For the text-containing cell, return its midpoint in (x, y) coordinate format. 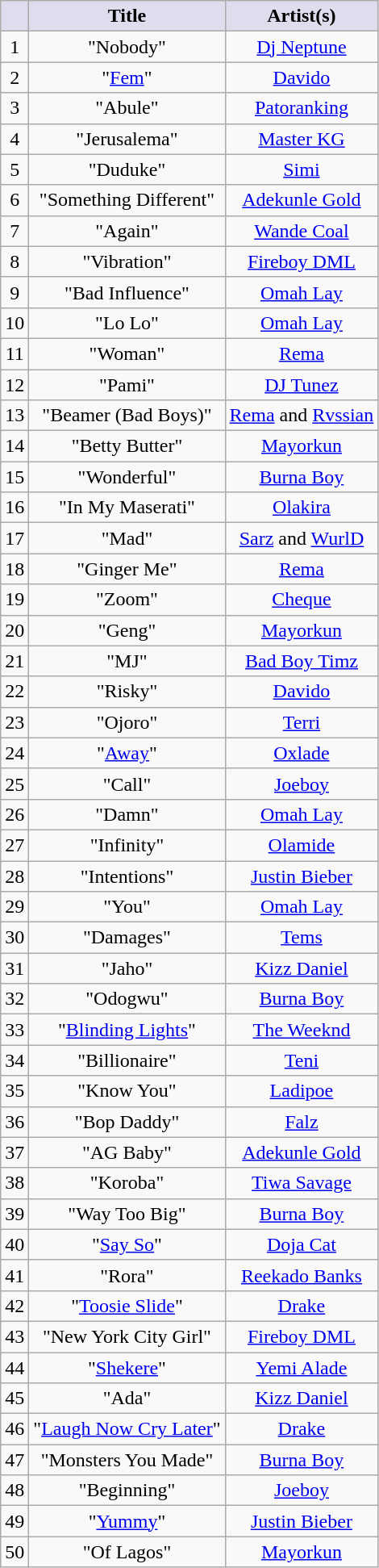
"Abule" (127, 108)
24 (15, 753)
"Wonderful" (127, 477)
Doja Cat (302, 1244)
"Billionaire" (127, 1060)
19 (15, 600)
"Fem" (127, 77)
10 (15, 323)
45 (15, 1399)
6 (15, 200)
"New York City Girl" (127, 1336)
Simi (302, 169)
5 (15, 169)
14 (15, 446)
"Betty Butter" (127, 446)
Terri (302, 722)
18 (15, 569)
"Odogwu" (127, 999)
Tiwa Savage (302, 1183)
"Pami" (127, 385)
"AG Baby" (127, 1152)
2 (15, 77)
Olakira (302, 508)
32 (15, 999)
"Jaho" (127, 968)
1 (15, 47)
Tems (302, 938)
"Geng" (127, 630)
35 (15, 1091)
7 (15, 231)
"Nobody" (127, 47)
"Ginger Me" (127, 569)
"Yummy" (127, 1521)
15 (15, 477)
12 (15, 385)
DJ Tunez (302, 385)
"Damages" (127, 938)
44 (15, 1368)
46 (15, 1429)
40 (15, 1244)
43 (15, 1336)
50 (15, 1552)
"Away" (127, 753)
The Weeknd (302, 1030)
"Jerusalema" (127, 139)
4 (15, 139)
"Of Lagos" (127, 1552)
"Ojoro" (127, 722)
27 (15, 845)
22 (15, 692)
29 (15, 907)
Sarz and WurlD (302, 538)
16 (15, 508)
Ladipoe (302, 1091)
"Lo Lo" (127, 323)
"Risky" (127, 692)
"Know You" (127, 1091)
"Bop Daddy" (127, 1122)
Reekado Banks (302, 1275)
Patoranking (302, 108)
23 (15, 722)
"Monsters You Made" (127, 1460)
33 (15, 1030)
3 (15, 108)
48 (15, 1491)
"Call" (127, 784)
"Vibration" (127, 261)
17 (15, 538)
39 (15, 1214)
Yemi Alade (302, 1368)
Olamide (302, 845)
"Again" (127, 231)
34 (15, 1060)
"In My Maserati" (127, 508)
31 (15, 968)
28 (15, 876)
"Blinding Lights" (127, 1030)
Title (127, 16)
47 (15, 1460)
"Mad" (127, 538)
"Koroba" (127, 1183)
Cheque (302, 600)
"Woman" (127, 353)
Dj Neptune (302, 47)
"Ada" (127, 1399)
"Something Different" (127, 200)
42 (15, 1306)
"Say So" (127, 1244)
"Zoom" (127, 600)
"Infinity" (127, 845)
"You" (127, 907)
49 (15, 1521)
36 (15, 1122)
26 (15, 814)
21 (15, 661)
Artist(s) (302, 16)
"Bad Influence" (127, 292)
Bad Boy Timz (302, 661)
8 (15, 261)
"Beginning" (127, 1491)
Oxlade (302, 753)
9 (15, 292)
"Shekere" (127, 1368)
"Laugh Now Cry Later" (127, 1429)
Falz (302, 1122)
Teni (302, 1060)
13 (15, 416)
25 (15, 784)
41 (15, 1275)
"Beamer (Bad Boys)" (127, 416)
38 (15, 1183)
30 (15, 938)
"Toosie Slide" (127, 1306)
37 (15, 1152)
"Damn" (127, 814)
Wande Coal (302, 231)
"Rora" (127, 1275)
"MJ" (127, 661)
"Way Too Big" (127, 1214)
"Intentions" (127, 876)
Rema and Rvssian (302, 416)
20 (15, 630)
11 (15, 353)
Master KG (302, 139)
"Duduke" (127, 169)
